Search for the cell housing the specified text and yield its [X, Y] center coordinate. 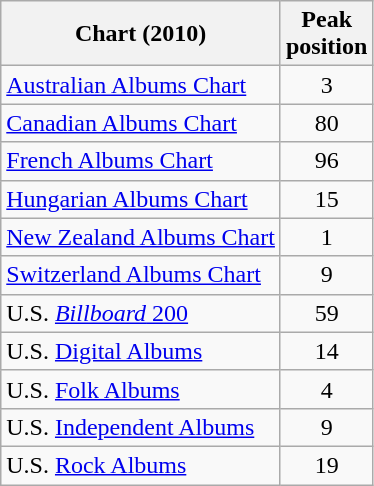
Hungarian Albums Chart [141, 199]
U.S. Rock Albums [141, 465]
Australian Albums Chart [141, 85]
Canadian Albums Chart [141, 123]
U.S. Folk Albums [141, 389]
Peakposition [326, 34]
U.S. Billboard 200 [141, 313]
U.S. Independent Albums [141, 427]
Chart (2010) [141, 34]
French Albums Chart [141, 161]
80 [326, 123]
4 [326, 389]
New Zealand Albums Chart [141, 237]
Switzerland Albums Chart [141, 275]
19 [326, 465]
96 [326, 161]
3 [326, 85]
U.S. Digital Albums [141, 351]
15 [326, 199]
14 [326, 351]
59 [326, 313]
1 [326, 237]
